Find where the given text appears and provide that cell's center as [x, y] coordinate. 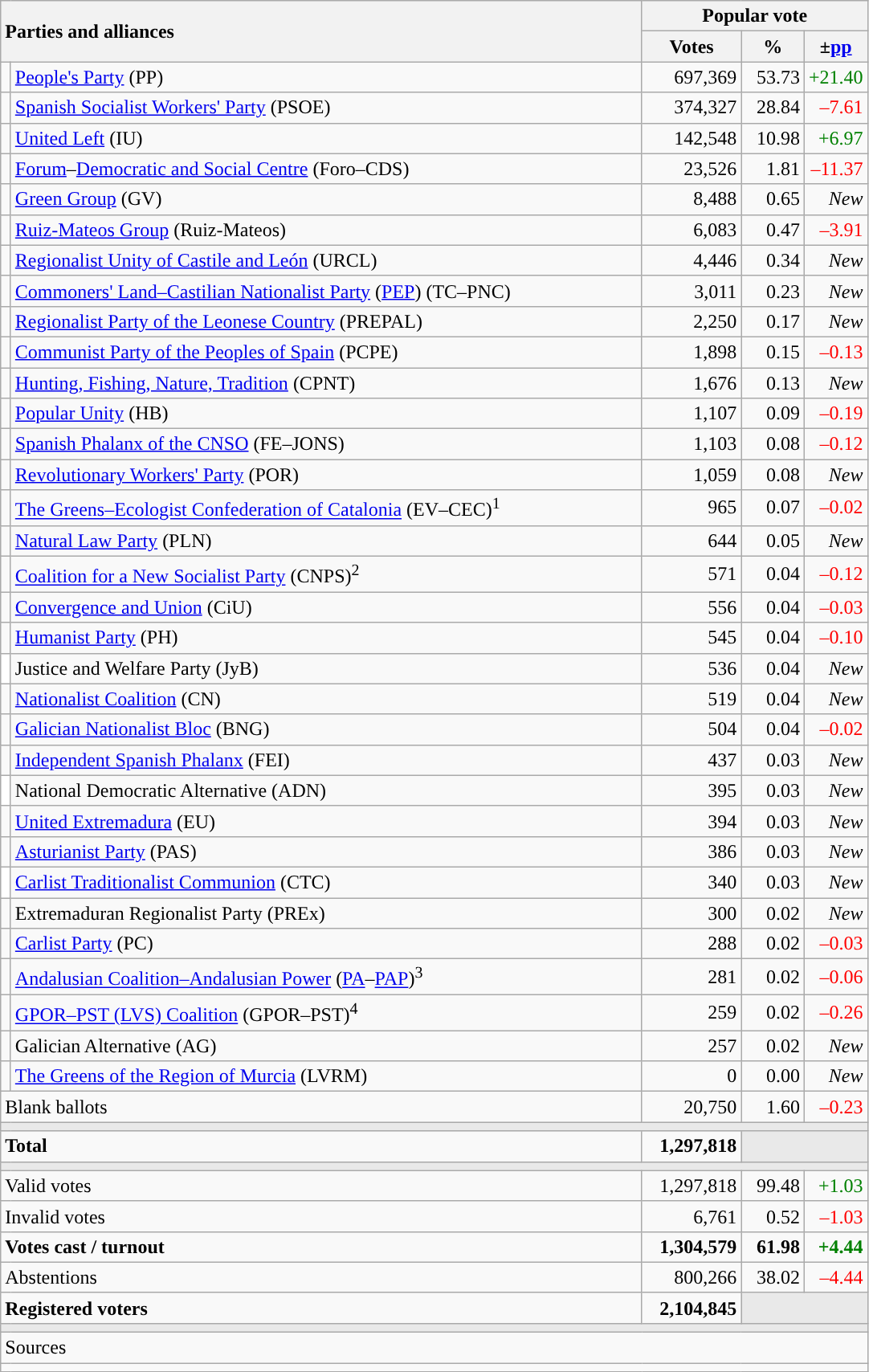
300 [692, 913]
Regionalist Party of the Leonese Country (PREPAL) [326, 321]
0.13 [773, 383]
% [773, 47]
644 [692, 541]
0.07 [773, 508]
99.48 [773, 1186]
340 [692, 882]
519 [692, 699]
National Democratic Alternative (ADN) [326, 790]
257 [692, 1046]
288 [692, 944]
Nationalist Coalition (CN) [326, 699]
10.98 [773, 138]
Parties and alliances [321, 31]
0.65 [773, 199]
Blank ballots [321, 1107]
+4.44 [835, 1247]
545 [692, 638]
Independent Spanish Phalanx (FEI) [326, 760]
142,548 [692, 138]
1,304,579 [692, 1247]
0.23 [773, 291]
571 [692, 574]
38.02 [773, 1277]
965 [692, 508]
0 [692, 1076]
1,059 [692, 475]
Forum–Democratic and Social Centre (Foro–CDS) [326, 169]
–4.44 [835, 1277]
People's Party (PP) [326, 77]
386 [692, 851]
0.34 [773, 260]
1,107 [692, 414]
Votes cast / turnout [321, 1247]
0.52 [773, 1216]
0.05 [773, 541]
0.47 [773, 230]
–7.61 [835, 108]
–0.23 [835, 1107]
394 [692, 821]
Votes [692, 47]
697,369 [692, 77]
8,488 [692, 199]
United Left (IU) [326, 138]
Abstentions [321, 1277]
Revolutionary Workers' Party (POR) [326, 475]
The Greens–Ecologist Confederation of Catalonia (EV–CEC)1 [326, 508]
437 [692, 760]
1,676 [692, 383]
281 [692, 977]
536 [692, 668]
–0.06 [835, 977]
1,103 [692, 444]
Sources [434, 1348]
Spanish Phalanx of the CNSO (FE–JONS) [326, 444]
The Greens of the Region of Murcia (LVRM) [326, 1076]
+1.03 [835, 1186]
Invalid votes [321, 1216]
4,446 [692, 260]
Popular vote [755, 16]
Regionalist Unity of Castile and León (URCL) [326, 260]
–0.13 [835, 352]
0.17 [773, 321]
Andalusian Coalition–Andalusian Power (PA–PAP)3 [326, 977]
Total [321, 1146]
504 [692, 729]
–11.37 [835, 169]
Galician Nationalist Bloc (BNG) [326, 729]
–1.03 [835, 1216]
1.60 [773, 1107]
GPOR–PST (LVS) Coalition (GPOR–PST)4 [326, 1012]
+21.40 [835, 77]
Carlist Traditionalist Communion (CTC) [326, 882]
0.15 [773, 352]
556 [692, 607]
Convergence and Union (CiU) [326, 607]
53.73 [773, 77]
–0.19 [835, 414]
0.00 [773, 1076]
Coalition for a New Socialist Party (CNPS)2 [326, 574]
2,104,845 [692, 1308]
Carlist Party (PC) [326, 944]
–0.10 [835, 638]
Asturianist Party (PAS) [326, 851]
Hunting, Fishing, Nature, Tradition (CPNT) [326, 383]
±pp [835, 47]
6,761 [692, 1216]
–3.91 [835, 230]
Natural Law Party (PLN) [326, 541]
Green Group (GV) [326, 199]
6,083 [692, 230]
1,898 [692, 352]
Valid votes [321, 1186]
United Extremadura (EU) [326, 821]
374,327 [692, 108]
–0.26 [835, 1012]
Extremaduran Regionalist Party (PREx) [326, 913]
395 [692, 790]
0.09 [773, 414]
+6.97 [835, 138]
800,266 [692, 1277]
259 [692, 1012]
Registered voters [321, 1308]
28.84 [773, 108]
1.81 [773, 169]
Commoners' Land–Castilian Nationalist Party (PEP) (TC–PNC) [326, 291]
61.98 [773, 1247]
2,250 [692, 321]
Ruiz-Mateos Group (Ruiz-Mateos) [326, 230]
23,526 [692, 169]
Galician Alternative (AG) [326, 1046]
Spanish Socialist Workers' Party (PSOE) [326, 108]
Humanist Party (PH) [326, 638]
Communist Party of the Peoples of Spain (PCPE) [326, 352]
3,011 [692, 291]
20,750 [692, 1107]
Justice and Welfare Party (JyB) [326, 668]
Popular Unity (HB) [326, 414]
